Output the (X, Y) coordinate of the center of the cell containing the given text.  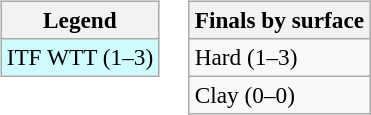
ITF WTT (1–3) (80, 57)
Legend (80, 20)
Finals by surface (279, 20)
Hard (1–3) (279, 57)
Clay (0–0) (279, 95)
